Find where the given text appears and provide that cell's center as [X, Y] coordinate. 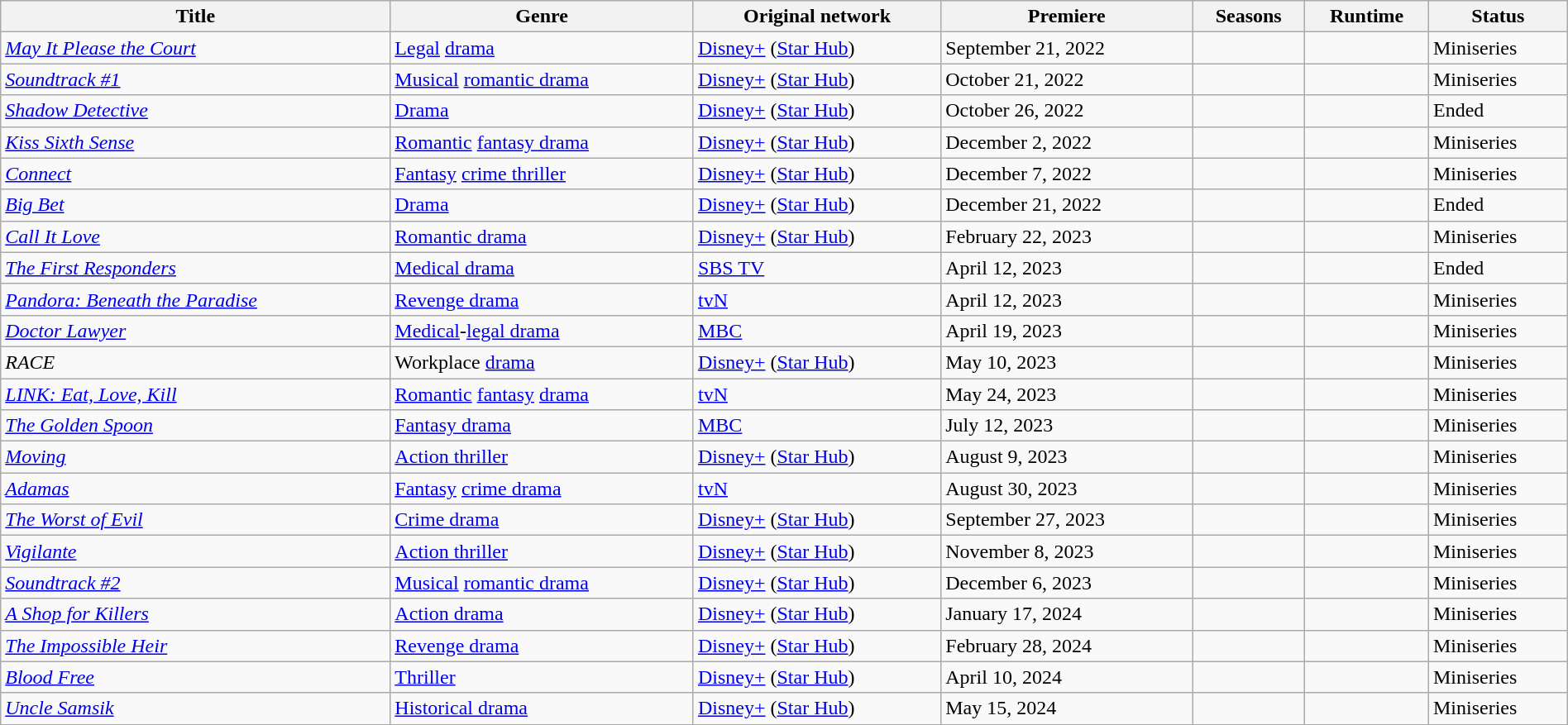
The Worst of Evil [195, 520]
Vigilante [195, 551]
Seasons [1249, 17]
September 27, 2023 [1067, 520]
Big Bet [195, 205]
Moving [195, 457]
November 8, 2023 [1067, 551]
May 15, 2024 [1067, 708]
The First Responders [195, 268]
August 9, 2023 [1067, 457]
Medical-legal drama [543, 331]
Medical drama [543, 268]
Fantasy crime drama [543, 489]
September 21, 2022 [1067, 48]
February 28, 2024 [1067, 646]
Kiss Sixth Sense [195, 142]
Workplace drama [543, 362]
Shadow Detective [195, 111]
Romantic drama [543, 236]
August 30, 2023 [1067, 489]
Title [195, 17]
Genre [543, 17]
May 24, 2023 [1067, 394]
Blood Free [195, 677]
May 10, 2023 [1067, 362]
December 21, 2022 [1067, 205]
Crime drama [543, 520]
Thriller [543, 677]
October 21, 2022 [1067, 79]
Fantasy drama [543, 426]
April 19, 2023 [1067, 331]
Connect [195, 174]
December 6, 2023 [1067, 583]
Doctor Lawyer [195, 331]
Pandora: Beneath the Paradise [195, 299]
Status [1498, 17]
The Impossible Heir [195, 646]
The Golden Spoon [195, 426]
October 26, 2022 [1067, 111]
Uncle Samsik [195, 708]
Adamas [195, 489]
December 7, 2022 [1067, 174]
December 2, 2022 [1067, 142]
SBS TV [817, 268]
Runtime [1367, 17]
Action drama [543, 614]
Original network [817, 17]
A Shop for Killers [195, 614]
RACE [195, 362]
Historical drama [543, 708]
May It Please the Court [195, 48]
February 22, 2023 [1067, 236]
July 12, 2023 [1067, 426]
Soundtrack #1 [195, 79]
Soundtrack #2 [195, 583]
LINK: Eat, Love, Kill [195, 394]
Legal drama [543, 48]
January 17, 2024 [1067, 614]
Call It Love [195, 236]
April 10, 2024 [1067, 677]
Fantasy crime thriller [543, 174]
Premiere [1067, 17]
